Determine the (x, y) coordinate at the center of the cell enclosing the given text.  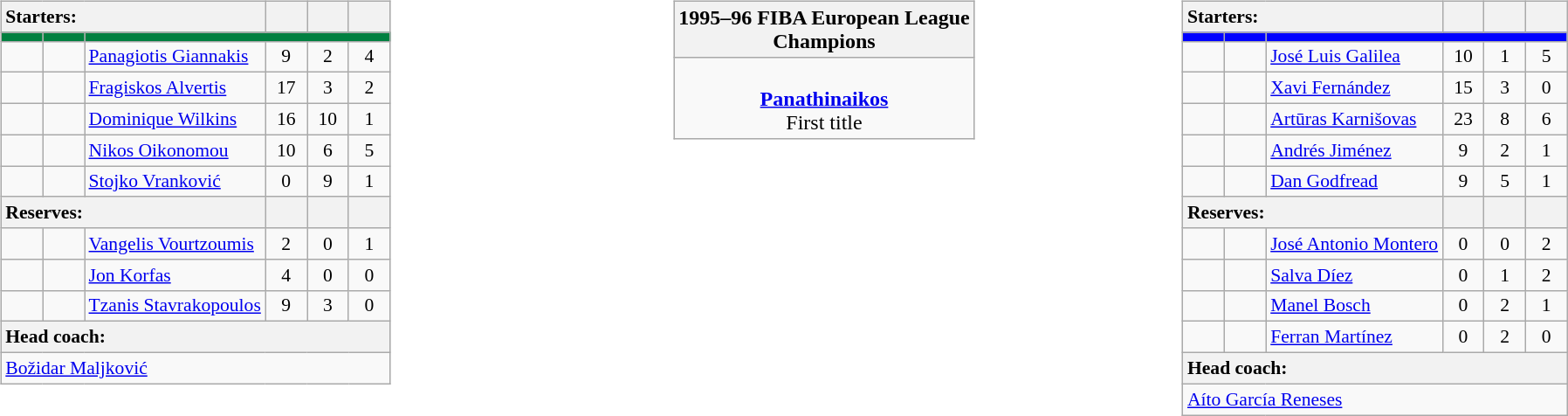
Artūras Karnišovas (1354, 119)
José Luis Galilea (1354, 57)
Manel Bosch (1354, 306)
Dan Godfread (1354, 182)
PanathinaikosFirst title (824, 98)
Tzanis Stavrakopoulos (175, 306)
Vangelis Vourtzoumis (175, 244)
16 (286, 119)
Jon Korfas (175, 274)
Fragiskos Alvertis (175, 88)
23 (1463, 119)
Ferran Martínez (1354, 337)
Aíto García Reneses (1375, 399)
Andrés Jiménez (1354, 150)
Panagiotis Giannakis (175, 57)
17 (286, 88)
1995–96 FIBA European League Champions (824, 30)
Salva Díez (1354, 274)
Dominique Wilkins (175, 119)
José Antonio Montero (1354, 244)
15 (1463, 88)
Nikos Oikonomou (175, 150)
8 (1505, 119)
Božidar Maljković (196, 368)
Xavi Fernández (1354, 88)
Stojko Vranković (175, 182)
